Provide the [X, Y] coordinate of the cell's center where the given text is located.  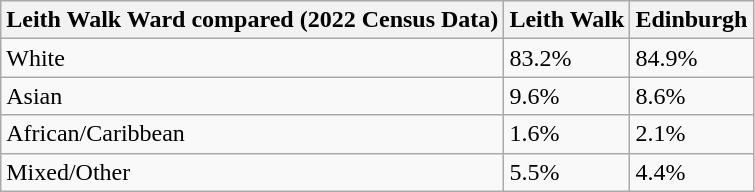
5.5% [567, 172]
African/Caribbean [252, 134]
Mixed/Other [252, 172]
Edinburgh [692, 20]
1.6% [567, 134]
9.6% [567, 96]
White [252, 58]
Leith Walk Ward compared (2022 Census Data) [252, 20]
2.1% [692, 134]
84.9% [692, 58]
Asian [252, 96]
83.2% [567, 58]
4.4% [692, 172]
Leith Walk [567, 20]
8.6% [692, 96]
